Determine the (X, Y) coordinate at the center of the cell enclosing the given text.  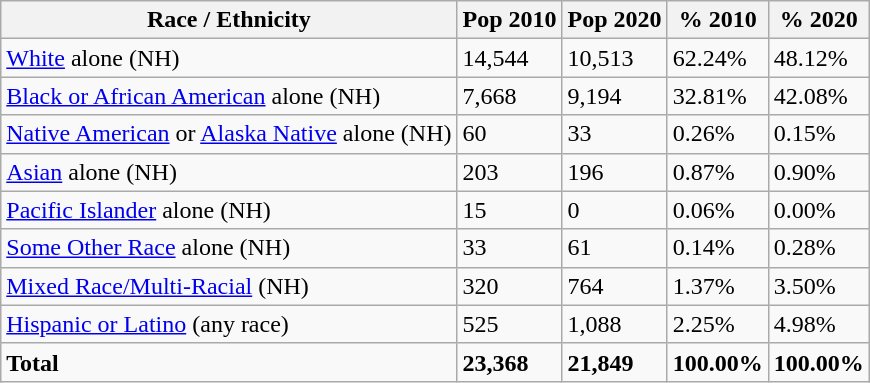
7,668 (510, 96)
Black or African American alone (NH) (229, 96)
0.00% (818, 210)
320 (510, 286)
0.87% (718, 172)
0.15% (818, 134)
62.24% (718, 58)
0.28% (818, 248)
2.25% (718, 324)
Hispanic or Latino (any race) (229, 324)
61 (614, 248)
0.06% (718, 210)
4.98% (818, 324)
0.26% (718, 134)
764 (614, 286)
9,194 (614, 96)
Pop 2020 (614, 20)
Asian alone (NH) (229, 172)
32.81% (718, 96)
% 2010 (718, 20)
Pop 2010 (510, 20)
White alone (NH) (229, 58)
Mixed Race/Multi-Racial (NH) (229, 286)
42.08% (818, 96)
48.12% (818, 58)
Some Other Race alone (NH) (229, 248)
196 (614, 172)
0.90% (818, 172)
% 2020 (818, 20)
23,368 (510, 362)
0.14% (718, 248)
21,849 (614, 362)
Native American or Alaska Native alone (NH) (229, 134)
525 (510, 324)
1,088 (614, 324)
10,513 (614, 58)
203 (510, 172)
Total (229, 362)
Pacific Islander alone (NH) (229, 210)
Race / Ethnicity (229, 20)
0 (614, 210)
15 (510, 210)
14,544 (510, 58)
3.50% (818, 286)
1.37% (718, 286)
60 (510, 134)
